Return (x, y) of the center of cell containing provided text 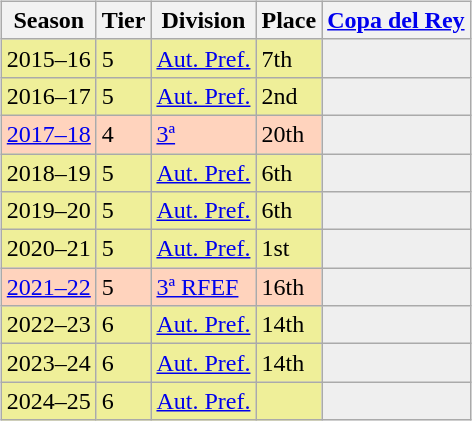
2024–25 (48, 401)
2016–17 (48, 96)
2015–16 (48, 58)
Copa del Rey (396, 20)
Season (48, 20)
2020–21 (48, 249)
2018–19 (48, 173)
2021–22 (48, 287)
3ª RFEF (204, 287)
Tier (124, 20)
Division (204, 20)
2017–18 (48, 134)
20th (289, 134)
2022–23 (48, 325)
7th (289, 58)
16th (289, 287)
2nd (289, 96)
1st (289, 249)
3ª (204, 134)
2019–20 (48, 211)
4 (124, 134)
Place (289, 20)
2023–24 (48, 363)
